Return [x, y] of the center of cell containing provided text 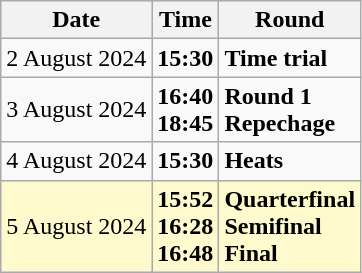
5 August 2024 [76, 226]
Round 1Repechage [290, 110]
4 August 2024 [76, 161]
Round [290, 20]
15:5216:2816:48 [186, 226]
2 August 2024 [76, 58]
3 August 2024 [76, 110]
Date [76, 20]
Time trial [290, 58]
16:4018:45 [186, 110]
QuarterfinalSemifinalFinal [290, 226]
Heats [290, 161]
Time [186, 20]
